Capture the cell that displays the provided text and extract its [X, Y] central coordinate. 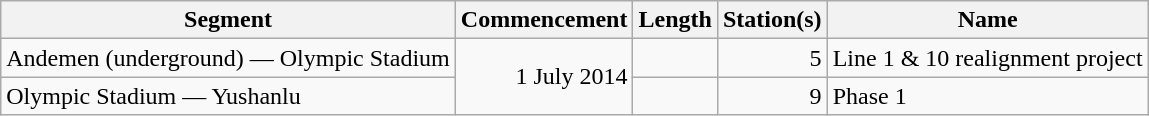
9 [772, 96]
1 July 2014 [544, 77]
Length [675, 20]
Segment [228, 20]
Phase 1 [988, 96]
Name [988, 20]
Andemen (underground) — Olympic Stadium [228, 58]
Commencement [544, 20]
Olympic Stadium — Yushanlu [228, 96]
Station(s) [772, 20]
Line 1 & 10 realignment project [988, 58]
5 [772, 58]
